Return the (x, y) coordinate for the center point of the cell that contains the specified text.  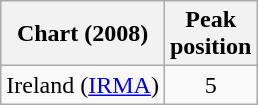
Ireland (IRMA) (83, 85)
Chart (2008) (83, 34)
Peakposition (210, 34)
5 (210, 85)
